Capture the cell that displays the provided text and extract its [x, y] central coordinate. 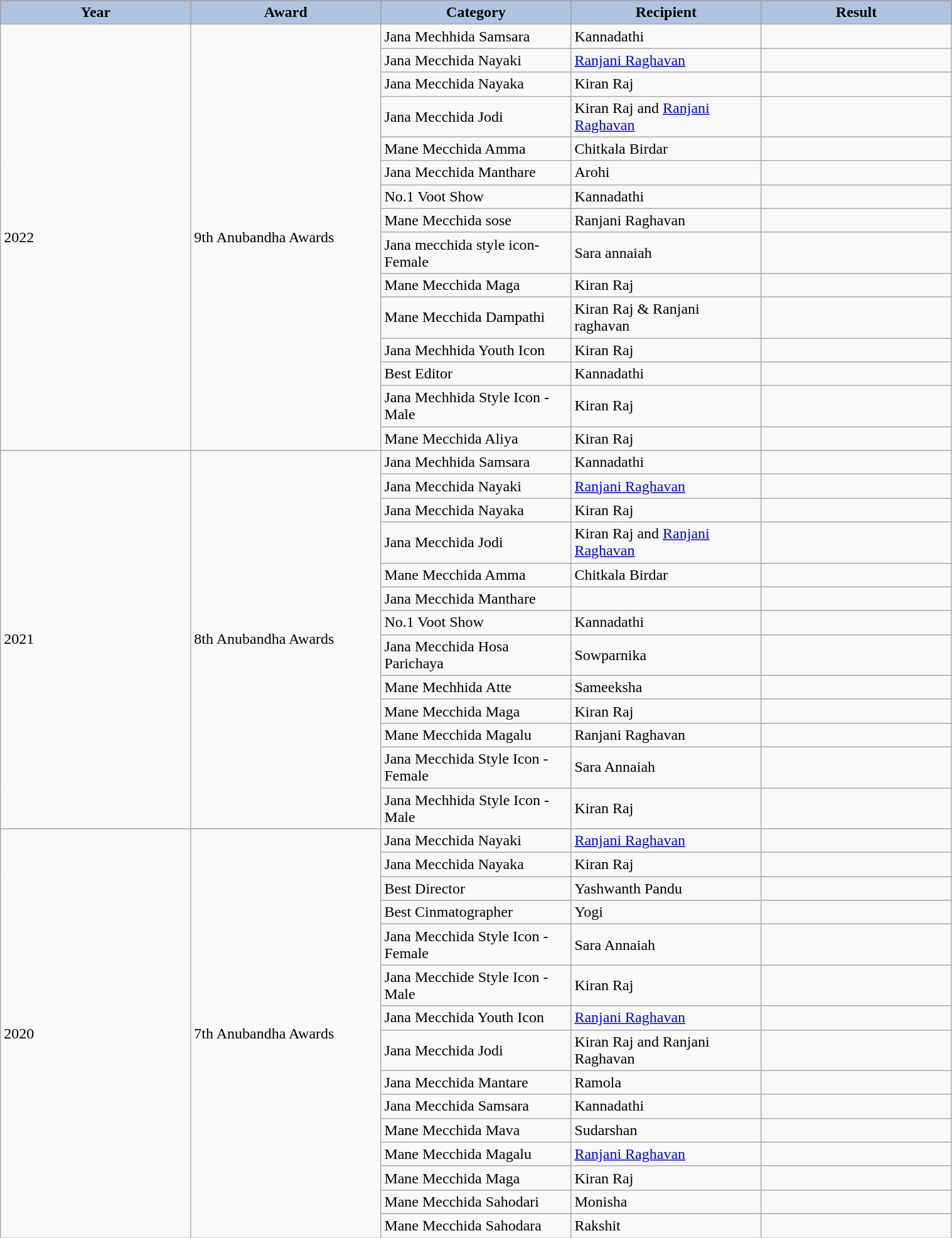
Monisha [666, 1202]
Mane Mecchida sose [476, 220]
Category [476, 13]
Mane Mecchida Mava [476, 1130]
8th Anubandha Awards [286, 640]
Result [856, 13]
Sudarshan [666, 1130]
Jana Mecchide Style Icon - Male [476, 985]
Best Editor [476, 374]
9th Anubandha Awards [286, 237]
Jana Mechhida Style Icon -Male [476, 407]
Mane Mecchida Dampathi [476, 318]
Jana Mecchida Hosa Parichaya [476, 655]
Jana Mecchida Samsara [476, 1106]
2022 [95, 237]
Yashwanth Pandu [666, 888]
Jana Mecchida Youth Icon [476, 1018]
Mane Mechhida Atte [476, 687]
Rakshit [666, 1225]
Best Cinmatographer [476, 912]
2020 [95, 1033]
Award [286, 13]
Arohi [666, 173]
Jana Mechhida Style Icon - Male [476, 808]
Mane Mecchida Sahodara [476, 1225]
Mane Mecchida Sahodari [476, 1202]
7th Anubandha Awards [286, 1033]
2021 [95, 640]
Jana mecchida style icon-Female [476, 252]
Best Director [476, 888]
Sara annaiah [666, 252]
Jana Mechhida Youth Icon [476, 350]
Year [95, 13]
Yogi [666, 912]
Mane Mecchida Aliya [476, 439]
Ramola [666, 1082]
Sameeksha [666, 687]
Recipient [666, 13]
Sowparnika [666, 655]
Jana Mecchida Mantare [476, 1082]
Kiran Raj & Ranjani raghavan [666, 318]
